Extract the [X, Y] coordinate from the center of the cell holding the provided text.  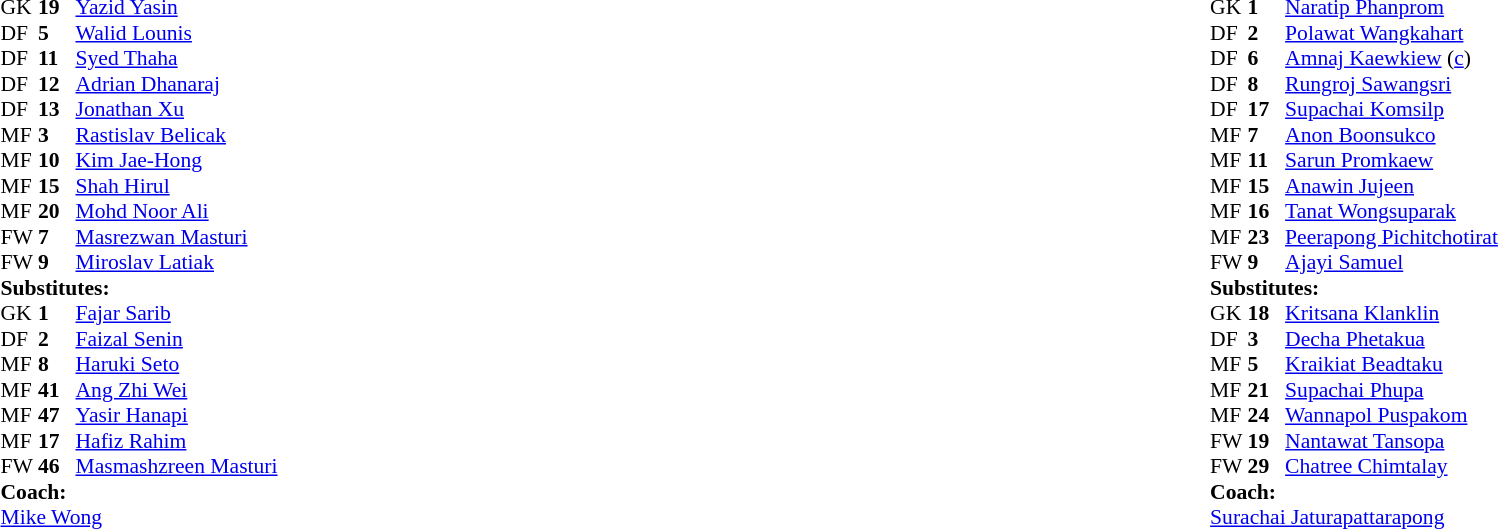
19 [1267, 441]
Amnaj Kaewkiew (c) [1392, 59]
23 [1267, 237]
24 [1267, 415]
29 [1267, 467]
Masrezwan Masturi [177, 237]
Rastislav Belicak [177, 135]
Faizal Senin [177, 339]
46 [57, 467]
10 [57, 161]
Rungroj Sawangsri [1392, 84]
Nantawat Tansopa [1392, 441]
Anon Boonsukco [1392, 135]
Kim Jae-Hong [177, 161]
20 [57, 211]
Ang Zhi Wei [177, 390]
Tanat Wongsuparak [1392, 211]
Haruki Seto [177, 365]
12 [57, 84]
Kritsana Klanklin [1392, 313]
Kraikiat Beadtaku [1392, 365]
18 [1267, 313]
41 [57, 390]
6 [1267, 59]
Wannapol Puspakom [1392, 415]
Ajayi Samuel [1392, 263]
Chatree Chimtalay [1392, 467]
16 [1267, 211]
Sarun Promkaew [1392, 161]
Masmashzreen Masturi [177, 467]
Yasir Hanapi [177, 415]
Fajar Sarib [177, 313]
Hafiz Rahim [177, 441]
Walid Lounis [177, 33]
Supachai Phupa [1392, 390]
1 [57, 313]
Mohd Noor Ali [177, 211]
Jonathan Xu [177, 109]
Syed Thaha [177, 59]
Shah Hirul [177, 186]
Supachai Komsilp [1392, 109]
Anawin Jujeen [1392, 186]
21 [1267, 390]
Peerapong Pichitchotirat [1392, 237]
Miroslav Latiak [177, 263]
Adrian Dhanaraj [177, 84]
Decha Phetakua [1392, 339]
47 [57, 415]
13 [57, 109]
Polawat Wangkahart [1392, 33]
